Search for the cell housing the specified text and yield its (X, Y) center coordinate. 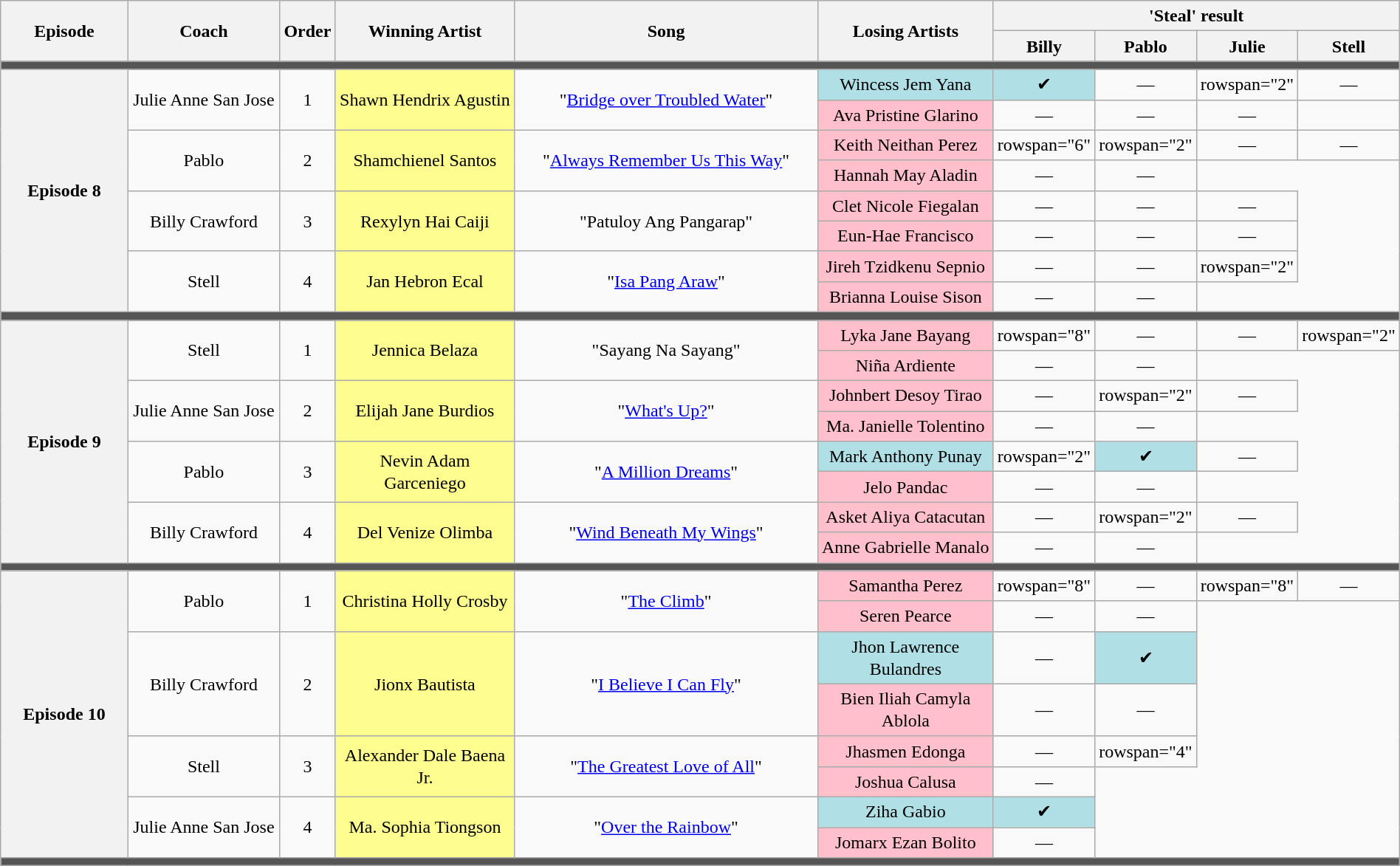
Episode (64, 31)
Christina Holly Crosby (425, 601)
Order (308, 31)
"What's Up?" (666, 411)
Clet Nicole Fiegalan (905, 205)
Nevin Adam Garceniego (425, 472)
Jireh Tzidkenu Sepnio (905, 266)
Del Venize Olimba (425, 532)
'Steal' result (1196, 16)
"I Believe I Can Fly" (666, 684)
Hannah May Aladin (905, 176)
Jelo Pandac (905, 487)
Julie (1247, 46)
Eun-Hae Francisco (905, 236)
"Bridge over Troubled Water" (666, 100)
Wincess Jem Yana (905, 84)
Lyka Jane Bayang (905, 335)
Ma. Janielle Tolentino (905, 427)
"The Climb" (666, 601)
Elijah Jane Burdios (425, 411)
"Always Remember Us This Way" (666, 160)
rowspan="4" (1146, 752)
Jomarx Ezan Bolito (905, 842)
"Over the Rainbow" (666, 827)
Rexylyn Hai Caiji (425, 221)
"The Greatest Love of All" (666, 766)
Coach (204, 31)
Ma. Sophia Tiongson (425, 827)
Asket Aliya Catacutan (905, 517)
Anne Gabrielle Manalo (905, 548)
Alexander Dale Baena Jr. (425, 766)
rowspan="6" (1044, 145)
Episode 10 (64, 714)
Billy (1044, 46)
Shawn Hendrix Agustin (425, 100)
Seren Pearce (905, 616)
Episode 8 (64, 190)
Jennica Belaza (425, 351)
Winning Artist (425, 31)
Mark Anthony Punay (905, 456)
"A Million Dreams" (666, 472)
Jhon Lawrence Bulandres (905, 657)
Ziha Gabio (905, 812)
Song (666, 31)
Bien Iliah Camyla Ablola (905, 710)
"Sayang Na Sayang" (666, 351)
Jhasmen Edonga (905, 752)
Samantha Perez (905, 586)
Jionx Bautista (425, 684)
Niña Ardiente (905, 366)
Brianna Louise Sison (905, 297)
Jan Hebron Ecal (425, 281)
"Isa Pang Araw" (666, 281)
"Wind Beneath My Wings" (666, 532)
Shamchienel Santos (425, 160)
Ava Pristine Glarino (905, 115)
Johnbert Desoy Tirao (905, 396)
Episode 9 (64, 441)
Losing Artists (905, 31)
"Patuloy Ang Pangarap" (666, 221)
Joshua Calusa (905, 781)
Keith Neithan Perez (905, 145)
